For the text-containing cell, return its midpoint in (x, y) coordinate format. 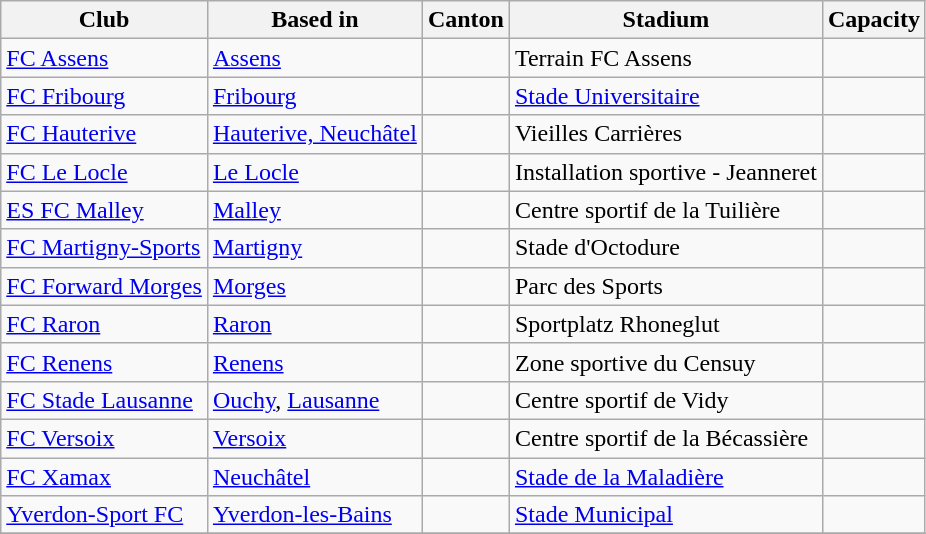
Fribourg (314, 96)
Stade Municipal (666, 515)
Centre sportif de la Bécassière (666, 438)
Terrain FC Assens (666, 58)
Vieilles Carrières (666, 134)
Hauterive, Neuchâtel (314, 134)
Stadium (666, 20)
Based in (314, 20)
Installation sportive - Jeanneret (666, 172)
Yverdon-les-Bains (314, 515)
Zone sportive du Censuy (666, 362)
ES FC Malley (104, 210)
FC Versoix (104, 438)
Capacity (874, 20)
Renens (314, 362)
Le Locle (314, 172)
FC Forward Morges (104, 286)
FC Xamax (104, 477)
FC Hauterive (104, 134)
Assens (314, 58)
Parc des Sports (666, 286)
Club (104, 20)
FC Raron (104, 324)
Stade d'Octodure (666, 248)
Centre sportif de la Tuilière (666, 210)
Canton (466, 20)
Morges (314, 286)
FC Stade Lausanne (104, 400)
FC Renens (104, 362)
Sportplatz Rhoneglut (666, 324)
Raron (314, 324)
Stade de la Maladière (666, 477)
Centre sportif de Vidy (666, 400)
Martigny (314, 248)
FC Fribourg (104, 96)
FC Assens (104, 58)
Neuchâtel (314, 477)
Versoix (314, 438)
FC Le Locle (104, 172)
Malley (314, 210)
Yverdon-Sport FC (104, 515)
FC Martigny-Sports (104, 248)
Stade Universitaire (666, 96)
Ouchy, Lausanne (314, 400)
